Locate the cell with the specified text and output its [X, Y] center coordinate. 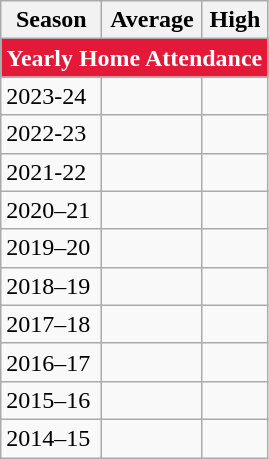
2016–17 [52, 362]
Average [152, 20]
High [235, 20]
2014–15 [52, 438]
2021-22 [52, 172]
2023-24 [52, 96]
2020–21 [52, 210]
2019–20 [52, 248]
2022-23 [52, 134]
2017–18 [52, 324]
Season [52, 20]
Yearly Home Attendance [134, 58]
2018–19 [52, 286]
2015–16 [52, 400]
